Search for the cell housing the specified text and yield its (X, Y) center coordinate. 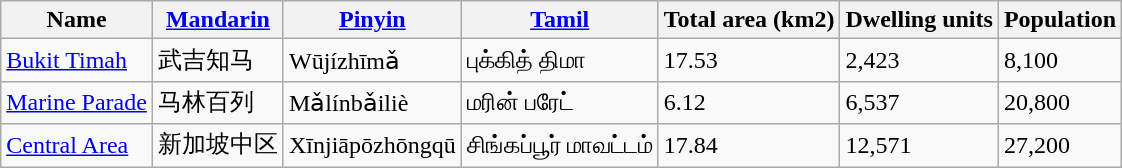
புக்கித் திமா (560, 60)
8,100 (1060, 60)
Mandarin (218, 20)
Total area (km2) (749, 20)
Tamil (560, 20)
马林百列 (218, 102)
Bukit Timah (77, 60)
Population (1060, 20)
27,200 (1060, 146)
Mǎlínbǎiliè (372, 102)
17.53 (749, 60)
Wūjízhīmǎ (372, 60)
Xīnjiāpōzhōngqū (372, 146)
17.84 (749, 146)
மரின் பரேட் (560, 102)
Central Area (77, 146)
2,423 (919, 60)
சிங்கப்பூர் மாவட்டம் (560, 146)
新加坡中区 (218, 146)
6,537 (919, 102)
20,800 (1060, 102)
Pinyin (372, 20)
Dwelling units (919, 20)
12,571 (919, 146)
Name (77, 20)
武吉知马 (218, 60)
Marine Parade (77, 102)
6.12 (749, 102)
